Determine the [x, y] coordinate at the center of the cell enclosing the given text.  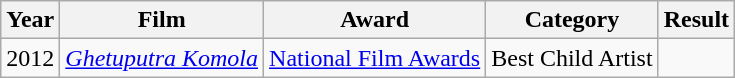
Year [30, 20]
Best Child Artist [572, 58]
Result [696, 20]
Ghetuputra Komola [162, 58]
National Film Awards [375, 58]
Category [572, 20]
Award [375, 20]
Film [162, 20]
2012 [30, 58]
